Return the [x, y] coordinate for the center point of the cell that contains the specified text.  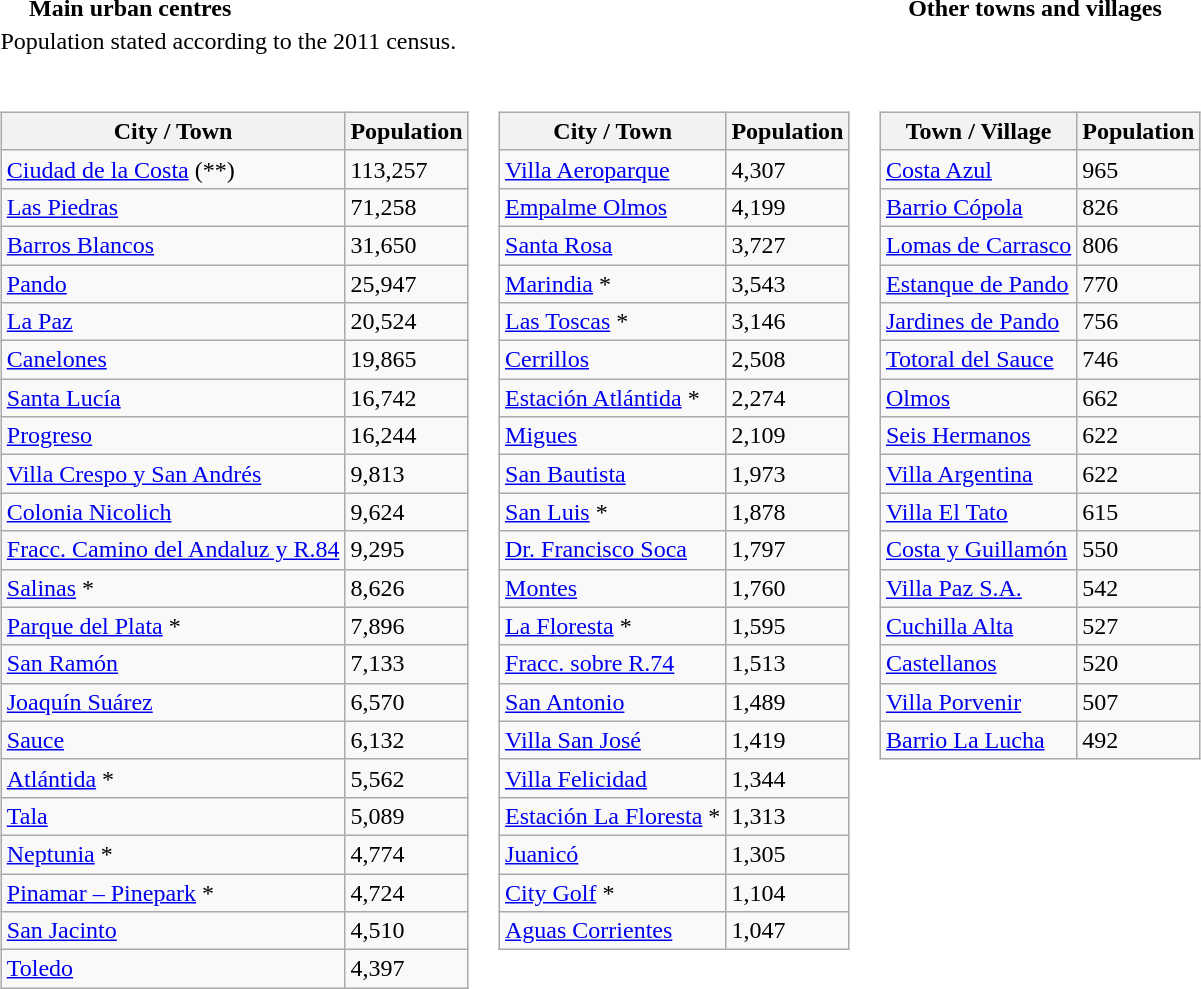
527 [1138, 626]
Villa San José [613, 740]
Costa y Guillamón [978, 550]
Atlántida * [173, 778]
826 [1138, 207]
4,724 [406, 893]
6,570 [406, 702]
Seis Hermanos [978, 436]
Juanicó [613, 854]
Villa Aeroparque [613, 169]
La Paz [173, 322]
Jardines de Pando [978, 322]
Castellanos [978, 664]
Totoral del Sauce [978, 360]
1,797 [788, 550]
Joaquín Suárez [173, 702]
31,650 [406, 245]
1,419 [788, 740]
3,727 [788, 245]
Tala [173, 816]
1,305 [788, 854]
7,133 [406, 664]
Migues [613, 436]
2,274 [788, 398]
550 [1138, 550]
520 [1138, 664]
2,508 [788, 360]
La Floresta * [613, 626]
5,562 [406, 778]
Lomas de Carrasco [978, 245]
5,089 [406, 816]
25,947 [406, 283]
San Ramón [173, 664]
Progreso [173, 436]
770 [1138, 283]
San Jacinto [173, 931]
19,865 [406, 360]
Olmos [978, 398]
Cuchilla Alta [978, 626]
16,244 [406, 436]
Pando [173, 283]
4,510 [406, 931]
Aguas Corrientes [613, 931]
Estación Atlántida * [613, 398]
Cerrillos [613, 360]
1,878 [788, 512]
1,313 [788, 816]
542 [1138, 588]
Salinas * [173, 588]
Toledo [173, 969]
1,344 [788, 778]
756 [1138, 322]
Estación La Floresta * [613, 816]
San Bautista [613, 474]
1,489 [788, 702]
806 [1138, 245]
4,307 [788, 169]
71,258 [406, 207]
Santa Lucía [173, 398]
Neptunia * [173, 854]
507 [1138, 702]
3,543 [788, 283]
Estanque de Pando [978, 283]
Montes [613, 588]
Las Piedras [173, 207]
Canelones [173, 360]
113,257 [406, 169]
Barrio Cópola [978, 207]
Villa Paz S.A. [978, 588]
4,199 [788, 207]
9,813 [406, 474]
7,896 [406, 626]
4,774 [406, 854]
1,595 [788, 626]
492 [1138, 740]
615 [1138, 512]
Barros Blancos [173, 245]
Pinamar – Pinepark * [173, 893]
Fracc. sobre R.74 [613, 664]
Villa Crespo y San Andrés [173, 474]
Parque del Plata * [173, 626]
Barrio La Lucha [978, 740]
1,760 [788, 588]
1,047 [788, 931]
Las Toscas * [613, 322]
San Luis * [613, 512]
4,397 [406, 969]
Marindia * [613, 283]
Dr. Francisco Soca [613, 550]
Santa Rosa [613, 245]
2,109 [788, 436]
1,973 [788, 474]
Costa Azul [978, 169]
Sauce [173, 740]
San Antonio [613, 702]
6,132 [406, 740]
746 [1138, 360]
Ciudad de la Costa (**) [173, 169]
Villa Argentina [978, 474]
1,513 [788, 664]
Villa Felicidad [613, 778]
3,146 [788, 322]
Villa El Tato [978, 512]
Fracc. Camino del Andaluz y R.84 [173, 550]
Town / Village [978, 131]
965 [1138, 169]
9,624 [406, 512]
Colonia Nicolich [173, 512]
9,295 [406, 550]
16,742 [406, 398]
Empalme Olmos [613, 207]
662 [1138, 398]
20,524 [406, 322]
8,626 [406, 588]
1,104 [788, 893]
Villa Porvenir [978, 702]
City Golf * [613, 893]
